Locate the cell with the specified text and output its (x, y) center coordinate. 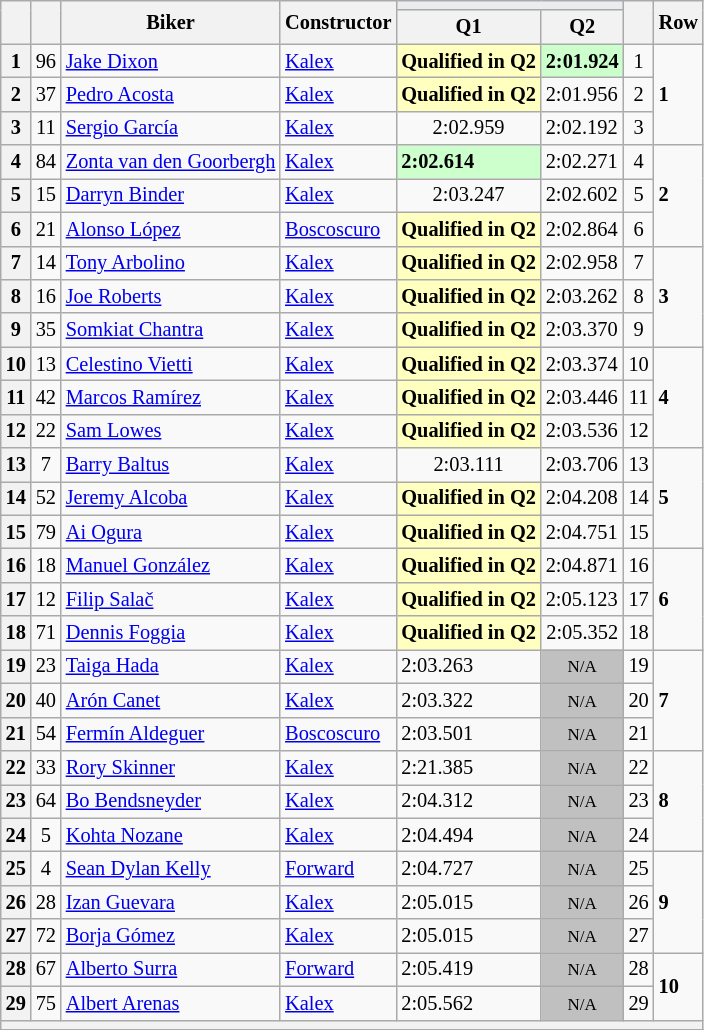
2:02.959 (468, 128)
Q1 (468, 27)
2:01.956 (582, 94)
2:04.208 (582, 498)
Marcos Ramírez (170, 397)
72 (46, 936)
2:05.419 (468, 969)
Q2 (582, 27)
2:03.263 (468, 666)
Sam Lowes (170, 431)
Jake Dixon (170, 61)
Barry Baltus (170, 465)
Manuel González (170, 565)
2:03.706 (582, 465)
54 (46, 734)
Celestino Vietti (170, 364)
Kohta Nozane (170, 835)
75 (46, 1003)
Dennis Foggia (170, 633)
2:03.262 (582, 296)
Izan Guevara (170, 902)
Zonta van den Goorbergh (170, 162)
2:04.312 (468, 801)
2:03.111 (468, 465)
Filip Salač (170, 599)
2:03.370 (582, 330)
2:01.924 (582, 61)
Bo Bendsneyder (170, 801)
2:03.536 (582, 431)
33 (46, 767)
52 (46, 498)
2:03.322 (468, 700)
84 (46, 162)
67 (46, 969)
64 (46, 801)
Somkiat Chantra (170, 330)
2:03.247 (468, 195)
Darryn Binder (170, 195)
40 (46, 700)
2:02.864 (582, 229)
Taiga Hada (170, 666)
2:04.494 (468, 835)
Constructor (338, 22)
2:04.871 (582, 565)
Joe Roberts (170, 296)
Sean Dylan Kelly (170, 868)
Jeremy Alcoba (170, 498)
Albert Arenas (170, 1003)
2:03.446 (582, 397)
2:02.602 (582, 195)
2:02.958 (582, 263)
96 (46, 61)
2:02.614 (468, 162)
2:02.271 (582, 162)
Biker (170, 22)
2:02.192 (582, 128)
Tony Arbolino (170, 263)
Rory Skinner (170, 767)
35 (46, 330)
Fermín Aldeguer (170, 734)
Sergio García (170, 128)
37 (46, 94)
71 (46, 633)
Row (678, 22)
2:04.727 (468, 868)
Arón Canet (170, 700)
42 (46, 397)
2:21.385 (468, 767)
Pedro Acosta (170, 94)
Alberto Surra (170, 969)
79 (46, 532)
2:03.501 (468, 734)
2:05.352 (582, 633)
2:04.751 (582, 532)
Alonso López (170, 229)
2:05.562 (468, 1003)
2:05.123 (582, 599)
Ai Ogura (170, 532)
Borja Gómez (170, 936)
2:03.374 (582, 364)
